Return (x, y) of the center of cell containing provided text 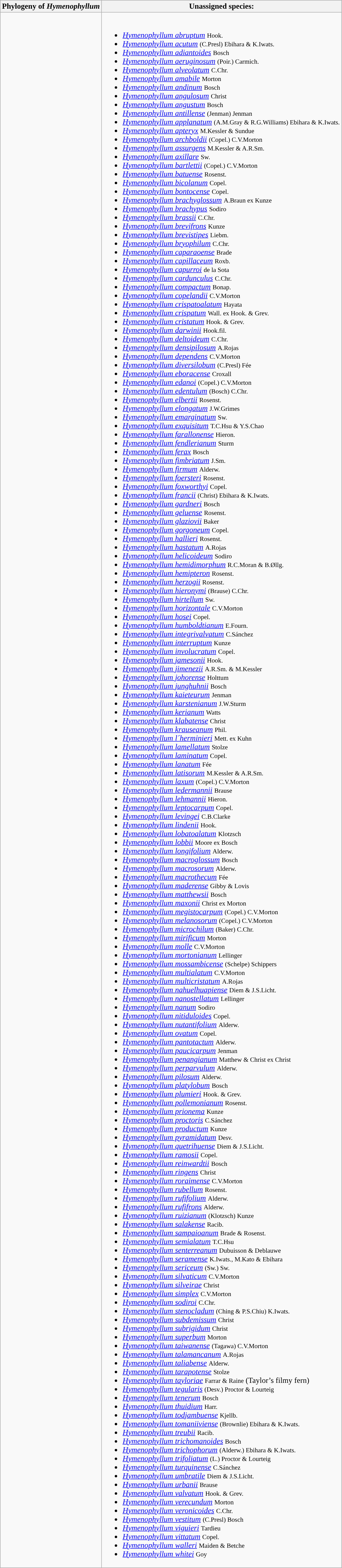
Phylogeny of Hymenophyllum (51, 6)
Unassigned species: (222, 6)
